Detect which cell encompasses the target text, then output its (X, Y) center coordinate. 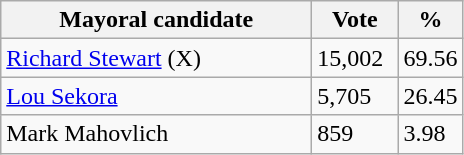
3.98 (430, 134)
% (430, 20)
15,002 (355, 58)
Mark Mahovlich (156, 134)
Vote (355, 20)
69.56 (430, 58)
Lou Sekora (156, 96)
Mayoral candidate (156, 20)
5,705 (355, 96)
Richard Stewart (X) (156, 58)
26.45 (430, 96)
859 (355, 134)
